Identify which cell holds the provided text, then report its (x, y) central coordinate. 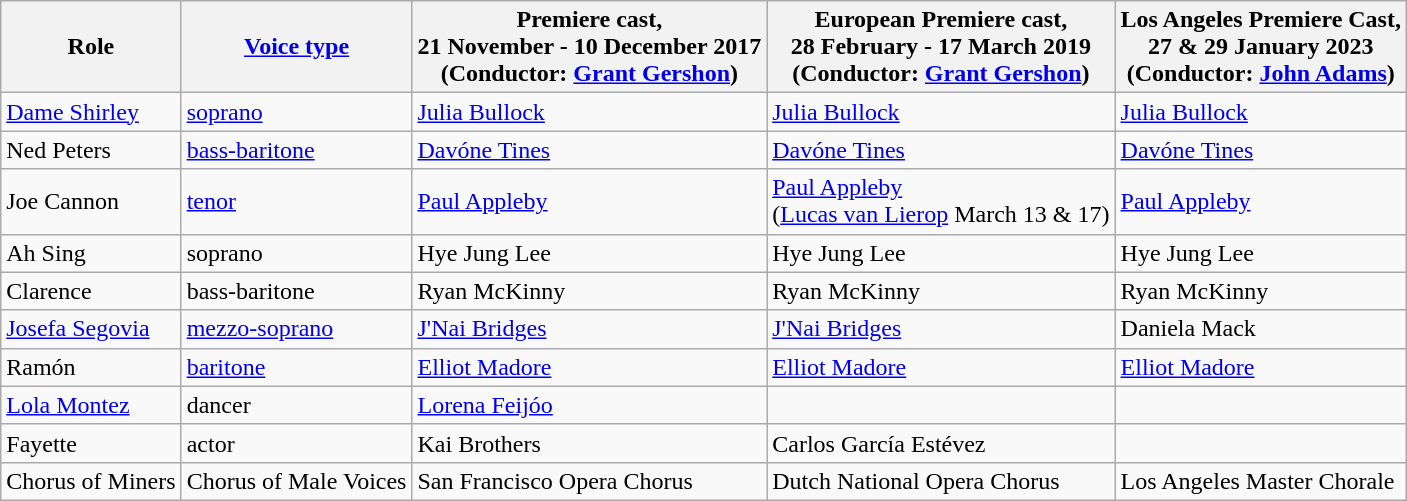
European Premiere cast,28 February - 17 March 2019(Conductor: Grant Gershon) (941, 47)
Dame Shirley (91, 112)
tenor (296, 202)
baritone (296, 367)
Ned Peters (91, 150)
Role (91, 47)
Premiere cast,21 November - 10 December 2017(Conductor: Grant Gershon) (590, 47)
Paul Appleby(Lucas van Lierop March 13 & 17) (941, 202)
Chorus of Miners (91, 481)
Ah Sing (91, 253)
Daniela Mack (1260, 329)
Kai Brothers (590, 443)
Los Angeles Master Chorale (1260, 481)
Carlos García Estévez (941, 443)
actor (296, 443)
Josefa Segovia (91, 329)
Dutch National Opera Chorus (941, 481)
Ramón (91, 367)
Voice type (296, 47)
Lorena Feijóo (590, 405)
Chorus of Male Voices (296, 481)
Fayette (91, 443)
Lola Montez (91, 405)
Joe Cannon (91, 202)
Los Angeles Premiere Cast,27 & 29 January 2023(Conductor: John Adams) (1260, 47)
dancer (296, 405)
San Francisco Opera Chorus (590, 481)
Clarence (91, 291)
mezzo-soprano (296, 329)
